Provide the (x, y) coordinate of the cell's center where the given text is located.  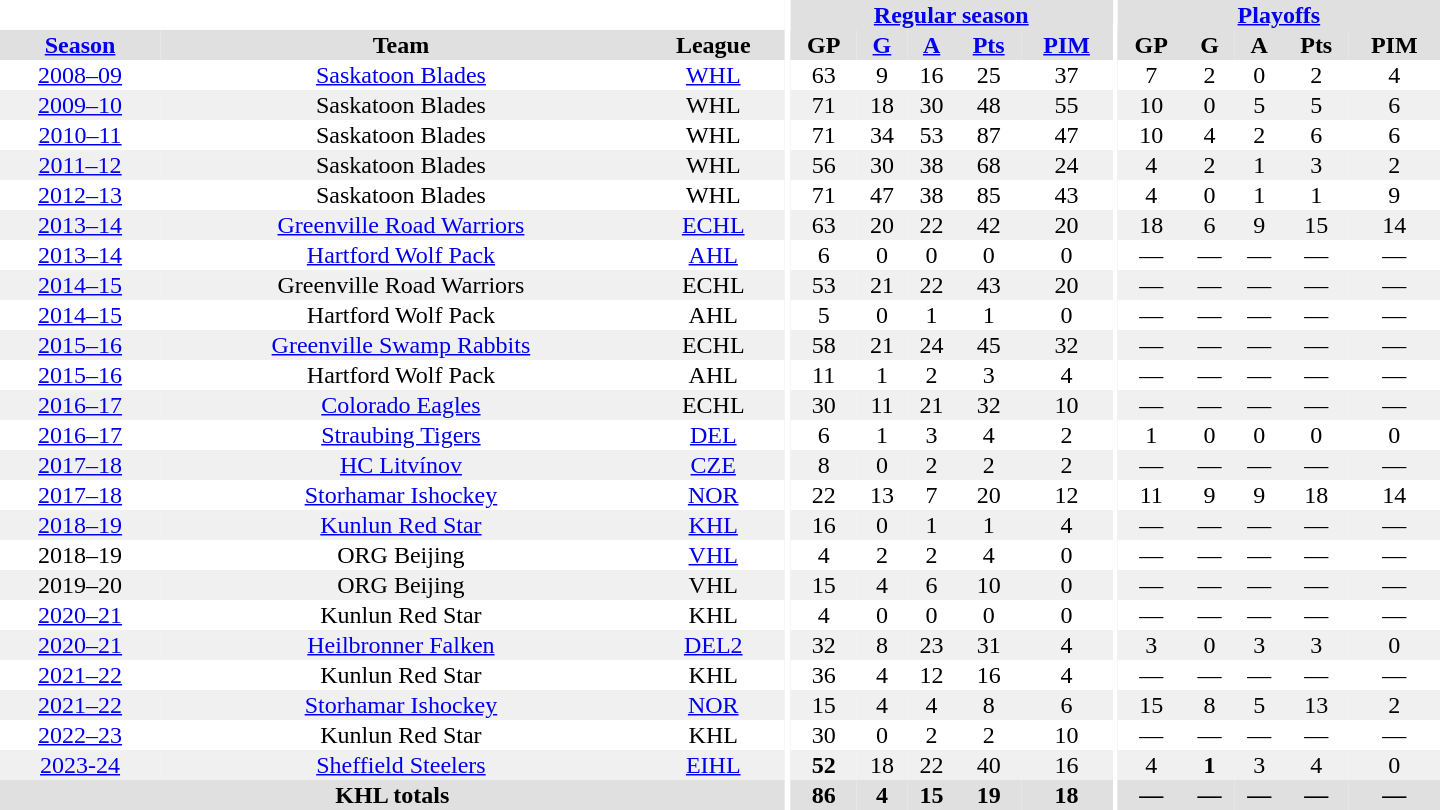
CZE (714, 465)
23 (932, 645)
2023-24 (80, 765)
Regular season (951, 15)
37 (1066, 75)
2010–11 (80, 135)
55 (1066, 105)
2011–12 (80, 165)
42 (988, 225)
86 (824, 795)
25 (988, 75)
Season (80, 45)
EIHL (714, 765)
2012–13 (80, 195)
52 (824, 765)
Heilbronner Falken (401, 645)
Colorado Eagles (401, 405)
48 (988, 105)
40 (988, 765)
Straubing Tigers (401, 435)
19 (988, 795)
Greenville Swamp Rabbits (401, 345)
HC Litvínov (401, 465)
2008–09 (80, 75)
36 (824, 675)
DEL (714, 435)
34 (882, 135)
85 (988, 195)
KHL totals (392, 795)
Sheffield Steelers (401, 765)
68 (988, 165)
Playoffs (1279, 15)
League (714, 45)
DEL2 (714, 645)
2019–20 (80, 585)
56 (824, 165)
45 (988, 345)
31 (988, 645)
87 (988, 135)
58 (824, 345)
Team (401, 45)
2022–23 (80, 735)
2009–10 (80, 105)
